Pinpoint the cell where the given text exists, returning its (x, y) midpoint coordinate. 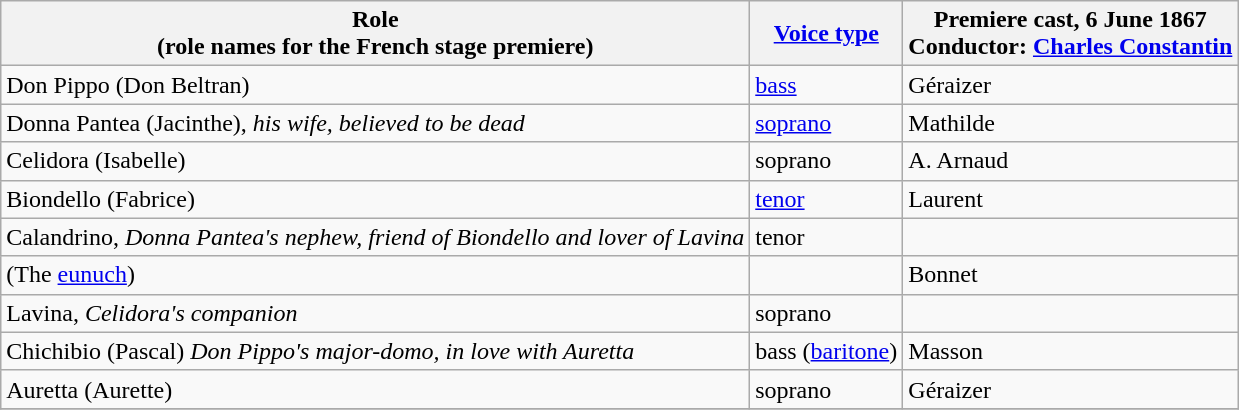
Mathilde (1070, 123)
Lavina, Celidora's companion (376, 313)
Premiere cast, 6 June 1867Conductor: Charles Constantin (1070, 34)
A. Arnaud (1070, 161)
Bonnet (1070, 275)
Celidora (Isabelle) (376, 161)
Donna Pantea (Jacinthe), his wife, believed to be dead (376, 123)
Calandrino, Donna Pantea's nephew, friend of Biondello and lover of Lavina (376, 237)
Laurent (1070, 199)
(The eunuch) (376, 275)
Biondello (Fabrice) (376, 199)
Don Pippo (Don Beltran) (376, 85)
Masson (1070, 351)
bass (baritone) (826, 351)
bass (826, 85)
Chichibio (Pascal) Don Pippo's major-domo, in love with Auretta (376, 351)
Auretta (Aurette) (376, 389)
Role(role names for the French stage premiere) (376, 34)
Voice type (826, 34)
